From the cell containing the given text, extract its center point as (X, Y) coordinate. 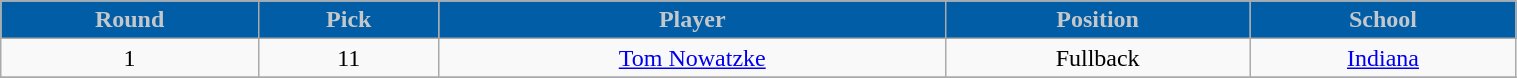
Indiana (1383, 58)
Tom Nowatzke (692, 58)
Position (1098, 20)
Fullback (1098, 58)
Pick (348, 20)
Round (130, 20)
11 (348, 58)
Player (692, 20)
1 (130, 58)
School (1383, 20)
